For the text-containing cell, return its midpoint in (X, Y) coordinate format. 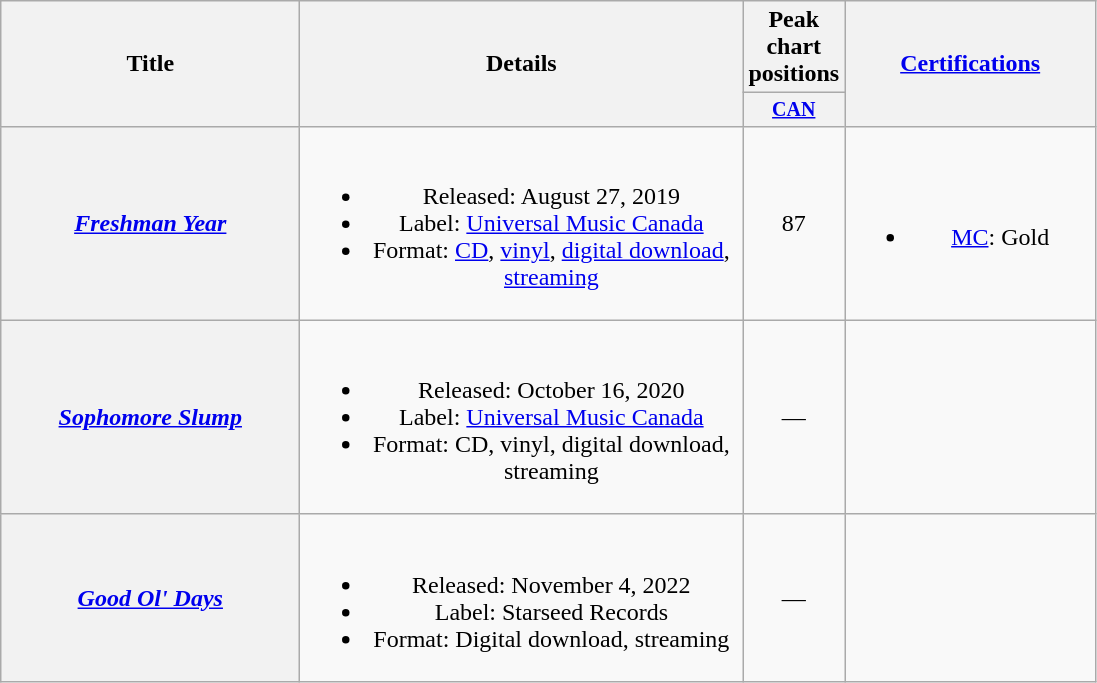
Freshman Year (150, 223)
Title (150, 64)
87 (794, 223)
Released: October 16, 2020Label: Universal Music CanadaFormat: CD, vinyl, digital download, streaming (522, 417)
Details (522, 64)
Good Ol' Days (150, 598)
Released: November 4, 2022Label: Starseed RecordsFormat: Digital download, streaming (522, 598)
CAN (794, 110)
Certifications (970, 64)
MC: Gold (970, 223)
Peak chartpositions (794, 47)
Released: August 27, 2019Label: Universal Music CanadaFormat: CD, vinyl, digital download, streaming (522, 223)
Sophomore Slump (150, 417)
